Capture the cell that displays the provided text and extract its [x, y] central coordinate. 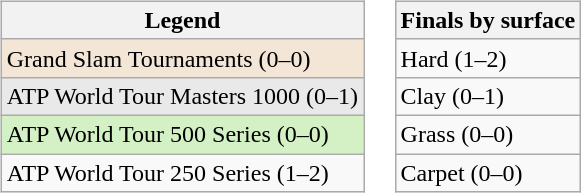
Grand Slam Tournaments (0–0) [182, 58]
Clay (0–1) [488, 96]
ATP World Tour 500 Series (0–0) [182, 134]
Grass (0–0) [488, 134]
ATP World Tour Masters 1000 (0–1) [182, 96]
Hard (1–2) [488, 58]
Carpet (0–0) [488, 173]
Legend [182, 20]
Finals by surface [488, 20]
ATP World Tour 250 Series (1–2) [182, 173]
